Locate the cell with the specified text and output its [X, Y] center coordinate. 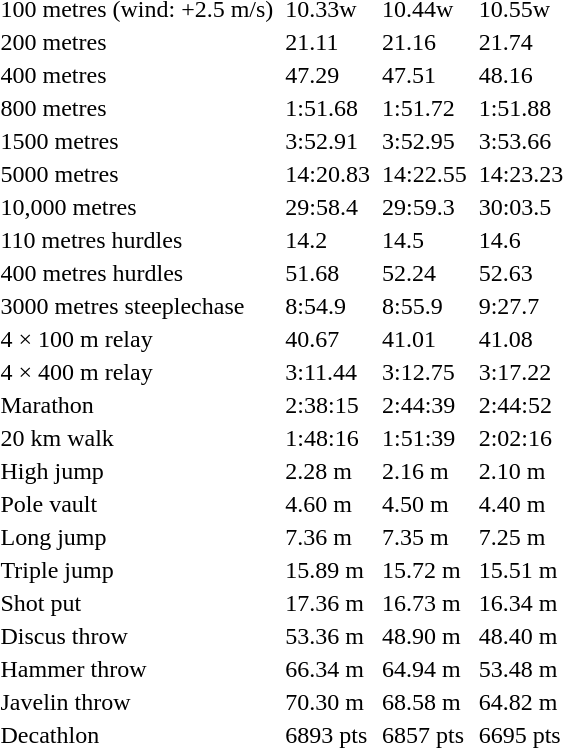
1:51.72 [425, 108]
8:54.9 [328, 306]
14.5 [425, 240]
29:59.3 [425, 207]
21.16 [425, 42]
64.94 m [425, 669]
70.30 m [328, 702]
3:52.91 [328, 141]
66.34 m [328, 669]
21.11 [328, 42]
4.50 m [425, 504]
3:12.75 [425, 372]
52.24 [425, 273]
14.2 [328, 240]
15.72 m [425, 570]
15.89 m [328, 570]
3:11.44 [328, 372]
68.58 m [425, 702]
2.16 m [425, 471]
1:51.68 [328, 108]
41.01 [425, 339]
14:22.55 [425, 174]
1:51:39 [425, 438]
7.36 m [328, 537]
51.68 [328, 273]
17.36 m [328, 603]
2:38:15 [328, 405]
40.67 [328, 339]
14:20.83 [328, 174]
53.36 m [328, 636]
2.28 m [328, 471]
8:55.9 [425, 306]
1:48:16 [328, 438]
29:58.4 [328, 207]
3:52.95 [425, 141]
2:44:39 [425, 405]
47.29 [328, 75]
48.90 m [425, 636]
4.60 m [328, 504]
16.73 m [425, 603]
47.51 [425, 75]
7.35 m [425, 537]
